Determine the (X, Y) coordinate at the center of the cell enclosing the given text.  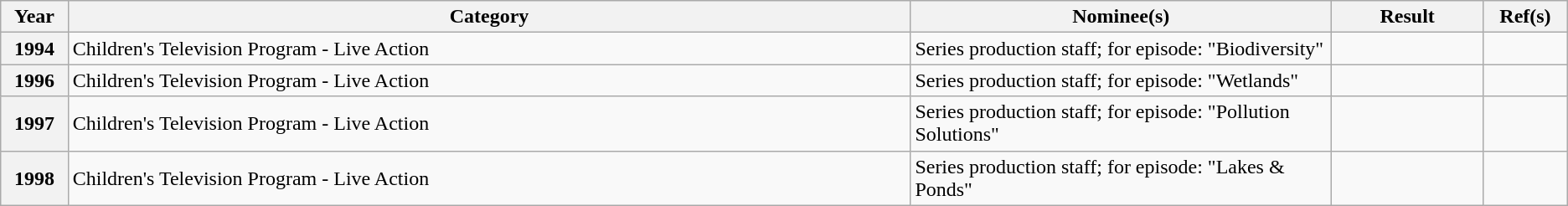
Category (489, 17)
Series production staff; for episode: "Lakes & Ponds" (1121, 178)
1997 (34, 124)
Series production staff; for episode: "Biodiversity" (1121, 49)
1998 (34, 178)
Series production staff; for episode: "Wetlands" (1121, 80)
Result (1407, 17)
Ref(s) (1526, 17)
1996 (34, 80)
1994 (34, 49)
Nominee(s) (1121, 17)
Series production staff; for episode: "Pollution Solutions" (1121, 124)
Year (34, 17)
